For the text-containing cell, return its midpoint in (x, y) coordinate format. 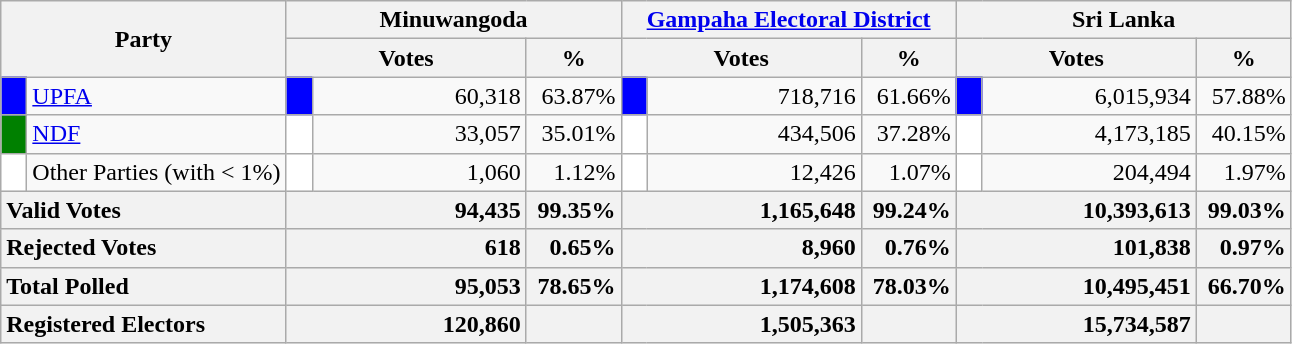
94,435 (406, 210)
95,053 (406, 286)
33,057 (419, 134)
63.87% (574, 96)
120,860 (406, 324)
434,506 (754, 134)
718,716 (754, 96)
66.70% (1244, 286)
37.28% (908, 134)
1,174,608 (741, 286)
6,015,934 (1089, 96)
99.24% (908, 210)
78.65% (574, 286)
1.12% (574, 172)
101,838 (1076, 248)
Total Polled (144, 286)
15,734,587 (1076, 324)
0.97% (1244, 248)
10,495,451 (1076, 286)
UPFA (156, 96)
99.35% (574, 210)
60,318 (419, 96)
1,505,363 (741, 324)
0.76% (908, 248)
1.97% (1244, 172)
NDF (156, 134)
35.01% (574, 134)
Valid Votes (144, 210)
99.03% (1244, 210)
61.66% (908, 96)
Minuwangoda (454, 20)
204,494 (1089, 172)
78.03% (908, 286)
10,393,613 (1076, 210)
Rejected Votes (144, 248)
Party (144, 39)
0.65% (574, 248)
618 (406, 248)
1,060 (419, 172)
4,173,185 (1089, 134)
1.07% (908, 172)
12,426 (754, 172)
57.88% (1244, 96)
8,960 (741, 248)
40.15% (1244, 134)
Registered Electors (144, 324)
Sri Lanka (1124, 20)
Other Parties (with < 1%) (156, 172)
1,165,648 (741, 210)
Gampaha Electoral District (788, 20)
